Find where the given text appears and provide that cell's center as [X, Y] coordinate. 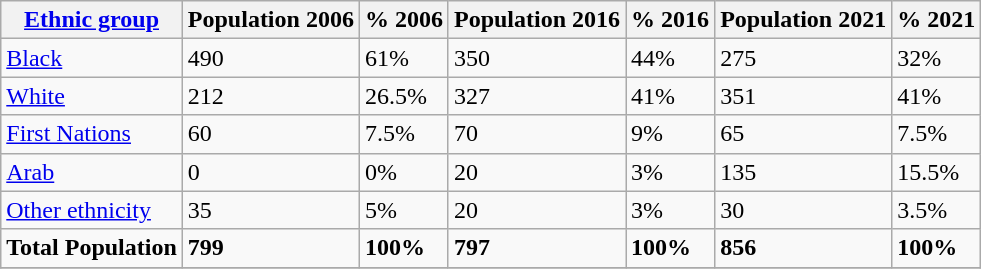
135 [804, 172]
490 [270, 58]
44% [670, 58]
% 2016 [670, 20]
35 [270, 210]
Other ethnicity [92, 210]
Arab [92, 172]
Population 2021 [804, 20]
275 [804, 58]
5% [404, 210]
212 [270, 96]
60 [270, 134]
351 [804, 96]
3.5% [936, 210]
350 [536, 58]
9% [670, 134]
70 [536, 134]
856 [804, 248]
White [92, 96]
327 [536, 96]
30 [804, 210]
First Nations [92, 134]
0 [270, 172]
799 [270, 248]
% 2006 [404, 20]
Black [92, 58]
Population 2016 [536, 20]
61% [404, 58]
26.5% [404, 96]
32% [936, 58]
15.5% [936, 172]
Ethnic group [92, 20]
797 [536, 248]
Total Population [92, 248]
Population 2006 [270, 20]
65 [804, 134]
% 2021 [936, 20]
0% [404, 172]
